Locate the cell with the specified text and output its (X, Y) center coordinate. 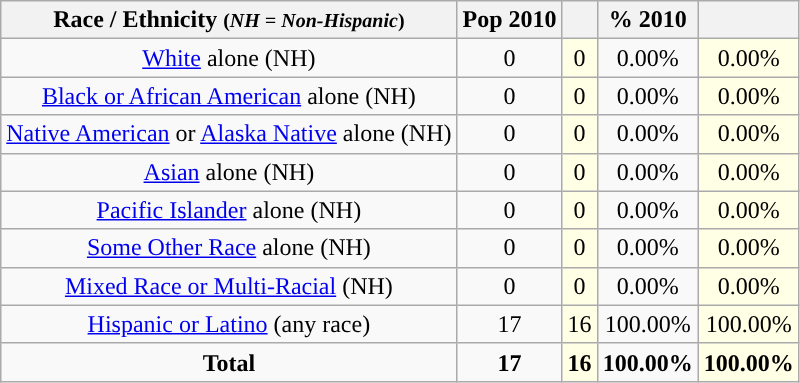
Asian alone (NH) (229, 172)
Some Other Race alone (NH) (229, 248)
Race / Ethnicity (NH = Non-Hispanic) (229, 20)
Black or African American alone (NH) (229, 96)
Total (229, 362)
% 2010 (648, 20)
Hispanic or Latino (any race) (229, 324)
White alone (NH) (229, 58)
Pop 2010 (510, 20)
Pacific Islander alone (NH) (229, 210)
Native American or Alaska Native alone (NH) (229, 134)
Mixed Race or Multi-Racial (NH) (229, 286)
